Determine the (x, y) coordinate at the center of the cell enclosing the given text.  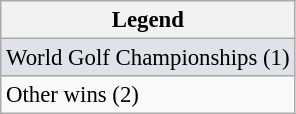
World Golf Championships (1) (148, 58)
Other wins (2) (148, 95)
Legend (148, 20)
